From the cell containing the given text, extract its center point as [X, Y] coordinate. 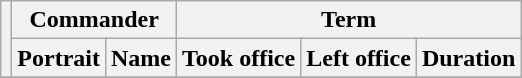
Commander [94, 20]
Term [349, 20]
Took office [239, 58]
Name [140, 58]
Portrait [59, 58]
Duration [468, 58]
Left office [359, 58]
